Detect which cell encompasses the target text, then output its (X, Y) center coordinate. 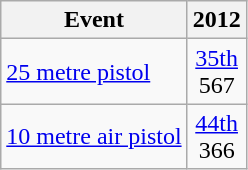
44th366 (216, 136)
Event (94, 20)
35th567 (216, 72)
2012 (216, 20)
25 metre pistol (94, 72)
10 metre air pistol (94, 136)
